Determine the (x, y) coordinate at the center of the cell enclosing the given text.  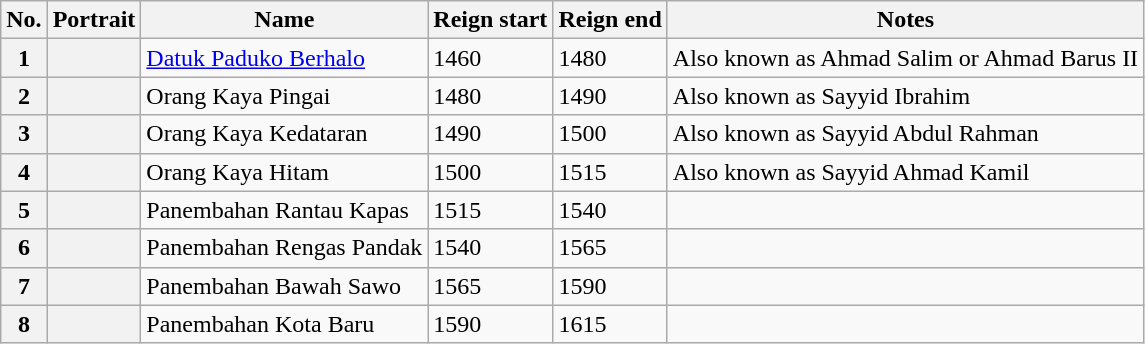
Also known as Ahmad Salim or Ahmad Barus II (905, 58)
Portrait (94, 20)
1615 (610, 324)
2 (24, 96)
Notes (905, 20)
Orang Kaya Hitam (284, 172)
Also known as Sayyid Ibrahim (905, 96)
6 (24, 248)
No. (24, 20)
5 (24, 210)
Orang Kaya Kedataran (284, 134)
Name (284, 20)
8 (24, 324)
Reign end (610, 20)
Also known as Sayyid Abdul Rahman (905, 134)
Orang Kaya Pingai (284, 96)
3 (24, 134)
Panembahan Rantau Kapas (284, 210)
Panembahan Bawah Sawo (284, 286)
Datuk Paduko Berhalo (284, 58)
Panembahan Rengas Pandak (284, 248)
Panembahan Kota Baru (284, 324)
1 (24, 58)
1460 (490, 58)
Also known as Sayyid Ahmad Kamil (905, 172)
7 (24, 286)
Reign start (490, 20)
4 (24, 172)
